Return (x, y) of the center of cell containing provided text 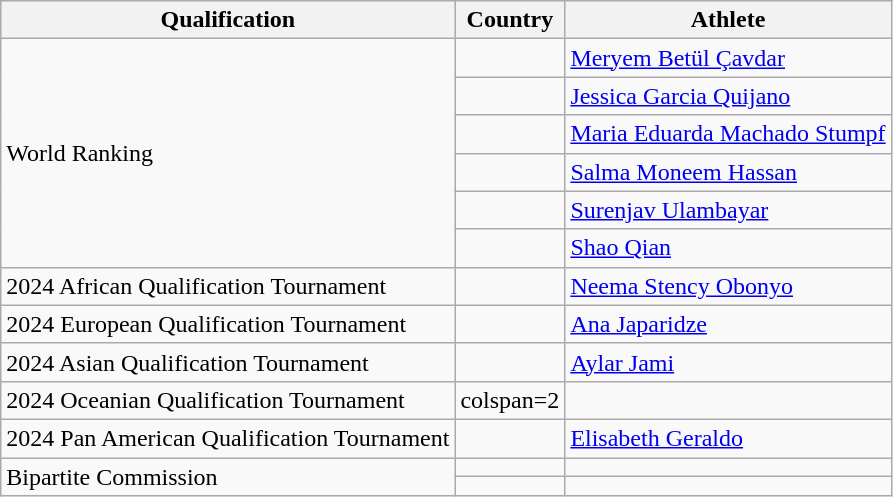
Maria Eduarda Machado Stumpf (728, 134)
Shao Qian (728, 248)
Ana Japaridze (728, 324)
Elisabeth Geraldo (728, 438)
colspan=2 (510, 400)
Aylar Jami (728, 362)
Meryem Betül Çavdar (728, 58)
Country (510, 20)
2024 Oceanian Qualification Tournament (228, 400)
Bipartite Commission (228, 477)
Salma Moneem Hassan (728, 172)
2024 Pan American Qualification Tournament (228, 438)
Surenjav Ulambayar (728, 210)
World Ranking (228, 153)
2024 African Qualification Tournament (228, 286)
Athlete (728, 20)
2024 Asian Qualification Tournament (228, 362)
Jessica Garcia Quijano (728, 96)
Neema Stency Obonyo (728, 286)
2024 European Qualification Tournament (228, 324)
Qualification (228, 20)
